Output the [X, Y] coordinate of the center of the cell containing the given text.  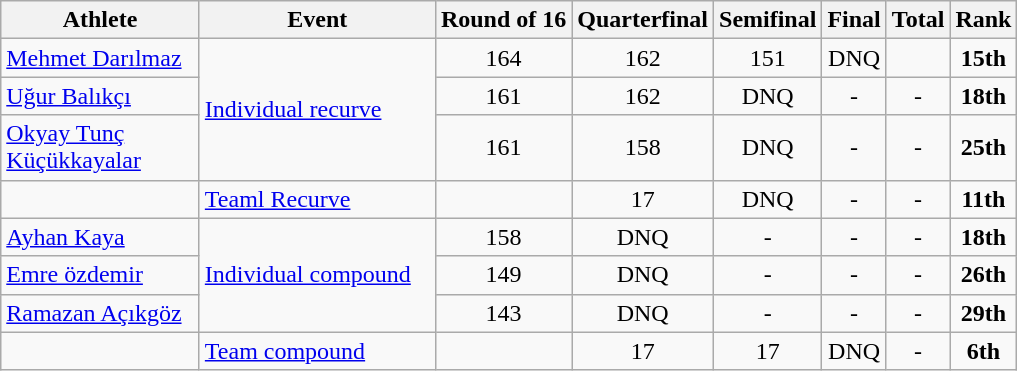
Athlete [100, 20]
Semifinal [768, 20]
Quarterfinal [643, 20]
143 [503, 313]
164 [503, 58]
Event [317, 20]
29th [984, 313]
Total [918, 20]
Rank [984, 20]
26th [984, 275]
Ayhan Kaya [100, 237]
Ramazan Açıkgöz [100, 313]
Mehmet Darılmaz [100, 58]
11th [984, 199]
Round of 16 [503, 20]
149 [503, 275]
Okyay Tunç Küçükkayalar [100, 148]
6th [984, 351]
Final [854, 20]
Individual recurve [317, 110]
Uğur Balıkçı [100, 96]
Emre özdemir [100, 275]
25th [984, 148]
151 [768, 58]
Individual compound [317, 275]
15th [984, 58]
Teaml Recurve [317, 199]
Team compound [317, 351]
